Identify which cell holds the provided text, then report its [x, y] central coordinate. 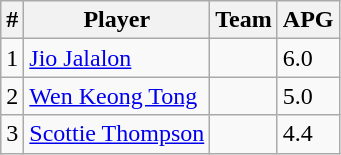
6.0 [308, 58]
2 [12, 96]
1 [12, 58]
Jio Jalalon [117, 58]
APG [308, 20]
4.4 [308, 134]
5.0 [308, 96]
# [12, 20]
Wen Keong Tong [117, 96]
Team [244, 20]
3 [12, 134]
Scottie Thompson [117, 134]
Player [117, 20]
